From the cell containing the given text, extract its center point as (x, y) coordinate. 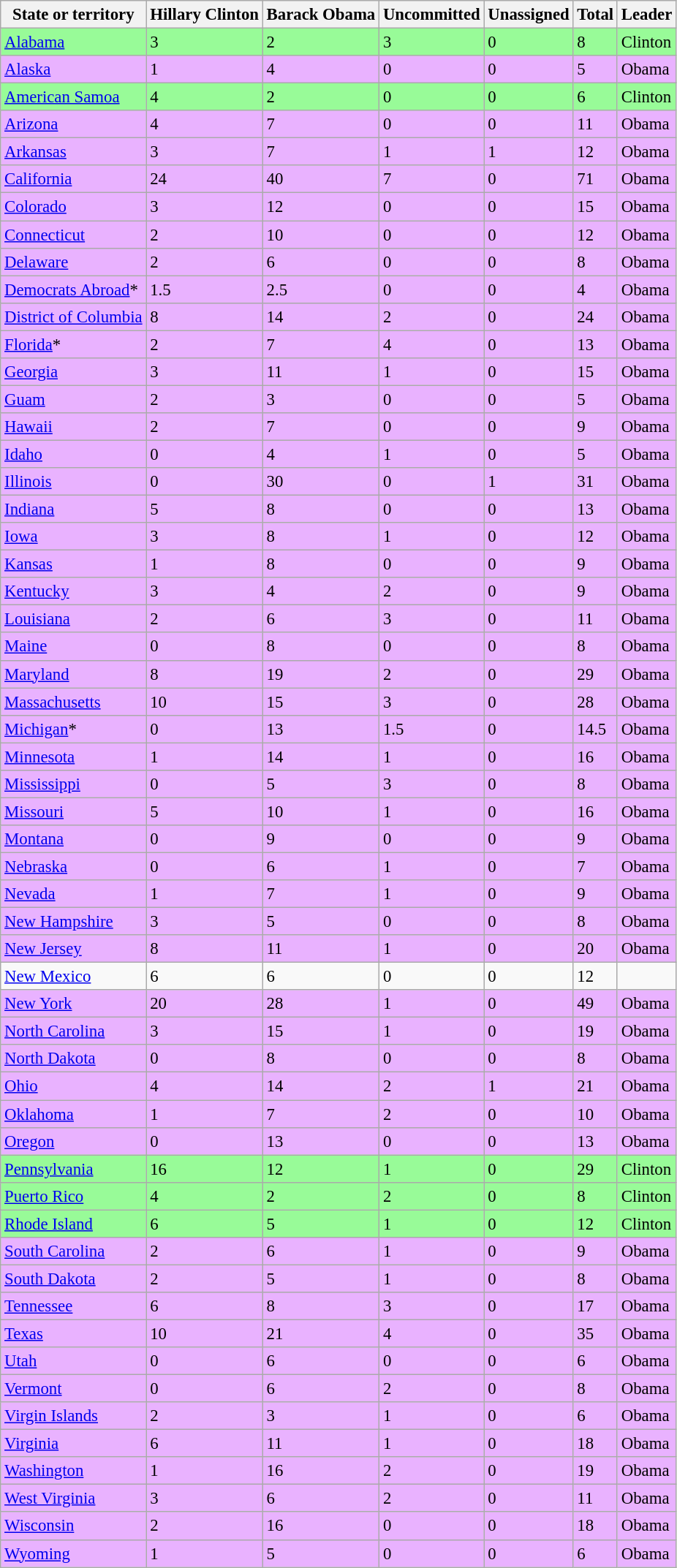
Guam (73, 399)
Uncommitted (431, 15)
Maryland (73, 674)
Vermont (73, 1389)
Total (595, 15)
Rhode Island (73, 1224)
Connecticut (73, 235)
Massachusetts (73, 702)
Delaware (73, 262)
Kentucky (73, 591)
California (73, 179)
Alaska (73, 69)
Puerto Rico (73, 1196)
Pennsylvania (73, 1169)
31 (595, 482)
Hawaii (73, 427)
17 (595, 1306)
Barack Obama (320, 15)
Washington (73, 1471)
Virginia (73, 1444)
New Jersey (73, 949)
14.5 (595, 729)
New Mexico (73, 977)
District of Columbia (73, 317)
Tennessee (73, 1306)
Nevada (73, 894)
Arkansas (73, 152)
Ohio (73, 1086)
Oklahoma (73, 1114)
State or territory (73, 15)
Michigan* (73, 729)
Nebraska (73, 866)
Wisconsin (73, 1526)
Louisiana (73, 619)
30 (320, 482)
Idaho (73, 454)
South Dakota (73, 1279)
West Virginia (73, 1499)
Virgin Islands (73, 1416)
Iowa (73, 537)
South Carolina (73, 1251)
Georgia (73, 372)
Oregon (73, 1141)
Utah (73, 1361)
49 (595, 1004)
New Hampshire (73, 922)
2.5 (320, 289)
Florida* (73, 344)
71 (595, 179)
North Carolina (73, 1031)
Minnesota (73, 757)
Kansas (73, 564)
North Dakota (73, 1059)
Maine (73, 647)
40 (320, 179)
Montana (73, 839)
Mississippi (73, 784)
Wyoming (73, 1553)
American Samoa (73, 97)
35 (595, 1333)
Illinois (73, 482)
Democrats Abroad* (73, 289)
Unassigned (529, 15)
Colorado (73, 207)
Arizona (73, 124)
Hillary Clinton (205, 15)
New York (73, 1004)
Missouri (73, 811)
Indiana (73, 510)
Texas (73, 1333)
Alabama (73, 42)
Leader (646, 15)
